Extract the [X, Y] coordinate from the center of the cell holding the provided text.  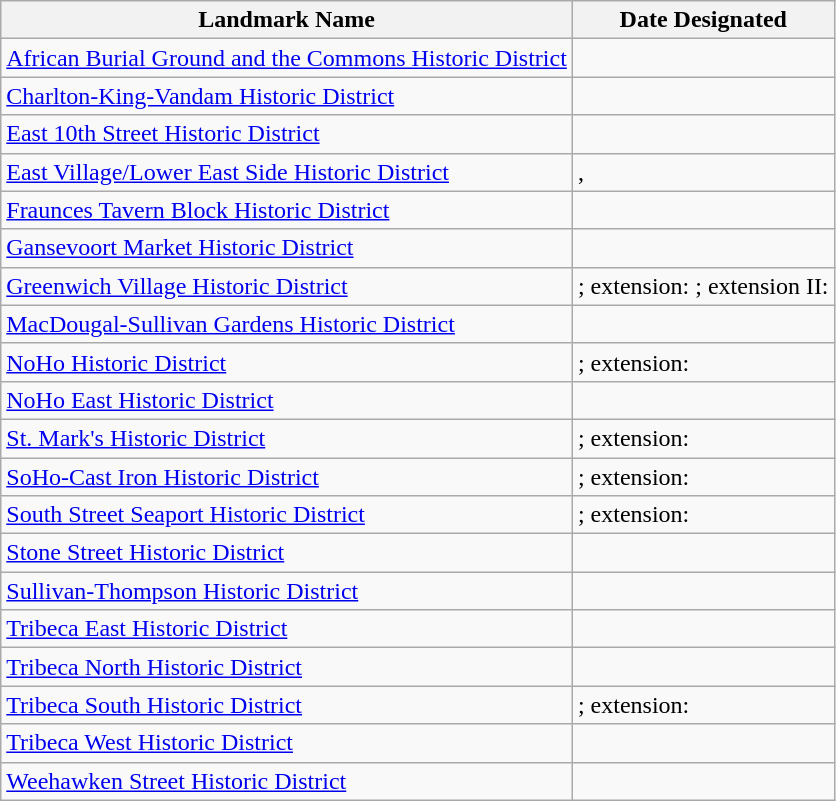
Tribeca South Historic District [287, 705]
SoHo-Cast Iron Historic District [287, 477]
Tribeca East Historic District [287, 629]
Date Designated [703, 20]
Tribeca West Historic District [287, 743]
MacDougal-Sullivan Gardens Historic District [287, 324]
South Street Seaport Historic District [287, 515]
St. Mark's Historic District [287, 438]
East Village/Lower East Side Historic District [287, 172]
NoHo East Historic District [287, 400]
Fraunces Tavern Block Historic District [287, 210]
Weehawken Street Historic District [287, 781]
Gansevoort Market Historic District [287, 248]
Charlton-King-Vandam Historic District [287, 96]
, [703, 172]
NoHo Historic District [287, 362]
African Burial Ground and the Commons Historic District [287, 58]
; extension: ; extension II: [703, 286]
Tribeca North Historic District [287, 667]
Greenwich Village Historic District [287, 286]
Landmark Name [287, 20]
Stone Street Historic District [287, 553]
East 10th Street Historic District [287, 134]
Sullivan-Thompson Historic District [287, 591]
